Provide the (x, y) coordinate of the cell's center where the given text is located.  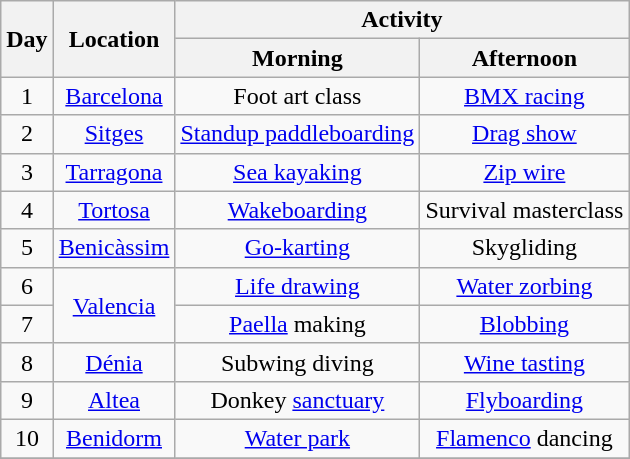
Zip wire (524, 172)
Donkey sanctuary (298, 400)
Water zorbing (524, 286)
3 (27, 172)
Go-karting (298, 248)
Standup paddleboarding (298, 134)
Activity (402, 20)
Skygliding (524, 248)
Day (27, 39)
Benicàssim (114, 248)
Altea (114, 400)
Water park (298, 438)
Survival masterclass (524, 210)
Benidorm (114, 438)
Flyboarding (524, 400)
Paella making (298, 324)
Valencia (114, 305)
1 (27, 96)
Afternoon (524, 58)
Subwing diving (298, 362)
Tortosa (114, 210)
9 (27, 400)
Drag show (524, 134)
BMX racing (524, 96)
Sea kayaking (298, 172)
Foot art class (298, 96)
6 (27, 286)
Tarragona (114, 172)
8 (27, 362)
Location (114, 39)
Blobbing (524, 324)
Morning (298, 58)
7 (27, 324)
Wine tasting (524, 362)
5 (27, 248)
Flamenco dancing (524, 438)
Dénia (114, 362)
Wakeboarding (298, 210)
Barcelona (114, 96)
10 (27, 438)
Sitges (114, 134)
4 (27, 210)
Life drawing (298, 286)
2 (27, 134)
